Determine the (x, y) coordinate at the center of the cell enclosing the given text.  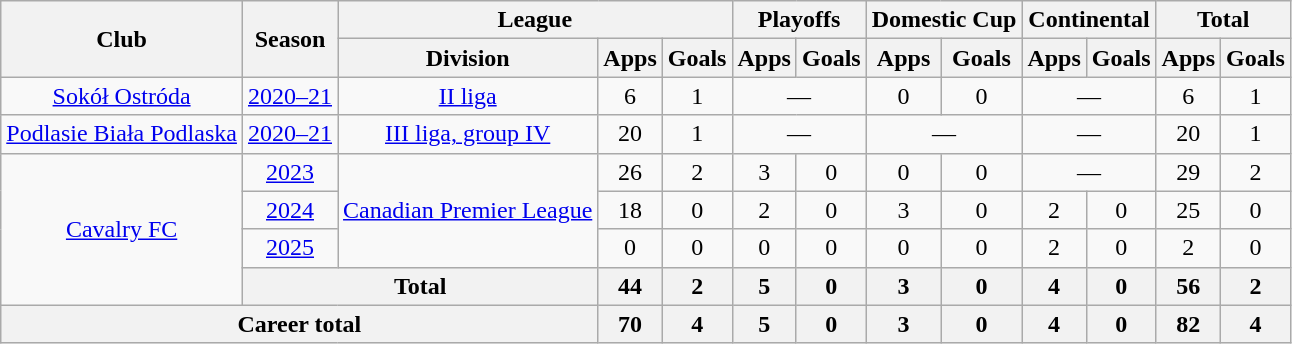
2025 (290, 248)
Season (290, 39)
Canadian Premier League (468, 210)
44 (630, 286)
League (535, 20)
56 (1188, 286)
70 (630, 324)
2023 (290, 172)
Division (468, 58)
Continental (1089, 20)
Playoffs (799, 20)
2024 (290, 210)
Domestic Cup (944, 20)
Club (122, 39)
Cavalry FC (122, 229)
18 (630, 210)
III liga, group IV (468, 134)
Sokół Ostróda (122, 96)
Podlasie Biała Podlaska (122, 134)
82 (1188, 324)
29 (1188, 172)
25 (1188, 210)
Career total (300, 324)
26 (630, 172)
II liga (468, 96)
